Output the (X, Y) coordinate of the center of the cell containing the given text.  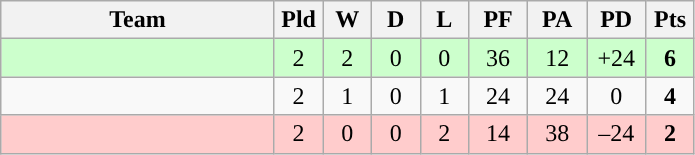
W (348, 20)
38 (558, 134)
PA (558, 20)
14 (498, 134)
–24 (616, 134)
Pts (670, 20)
Pld (298, 20)
PF (498, 20)
+24 (616, 58)
D (396, 20)
L (444, 20)
12 (558, 58)
6 (670, 58)
4 (670, 96)
Team (138, 20)
36 (498, 58)
PD (616, 20)
